Find where the given text appears and provide that cell's center as [X, Y] coordinate. 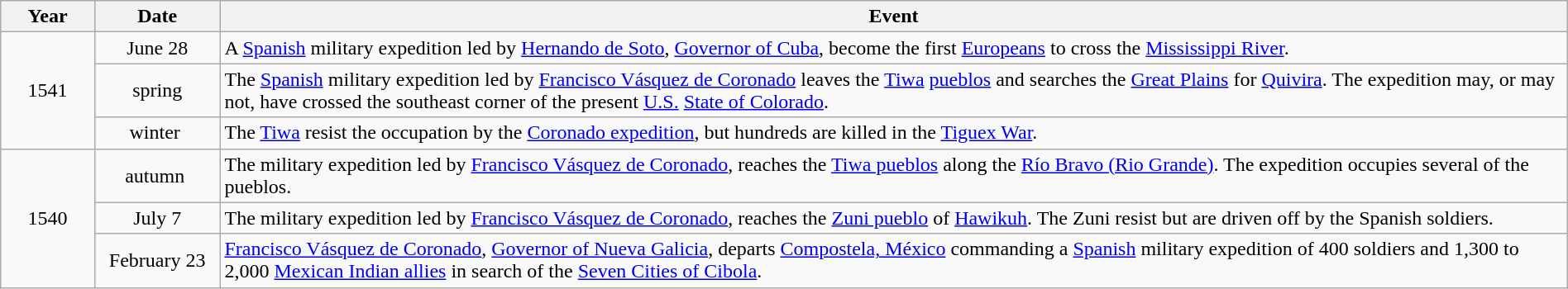
July 7 [157, 218]
February 23 [157, 261]
Year [48, 17]
spring [157, 91]
Date [157, 17]
June 28 [157, 48]
1540 [48, 218]
winter [157, 133]
The Tiwa resist the occupation by the Coronado expedition, but hundreds are killed in the Tiguex War. [893, 133]
A Spanish military expedition led by Hernando de Soto, Governor of Cuba, become the first Europeans to cross the Mississippi River. [893, 48]
1541 [48, 91]
autumn [157, 175]
Event [893, 17]
